For the text-containing cell, return its midpoint in [x, y] coordinate format. 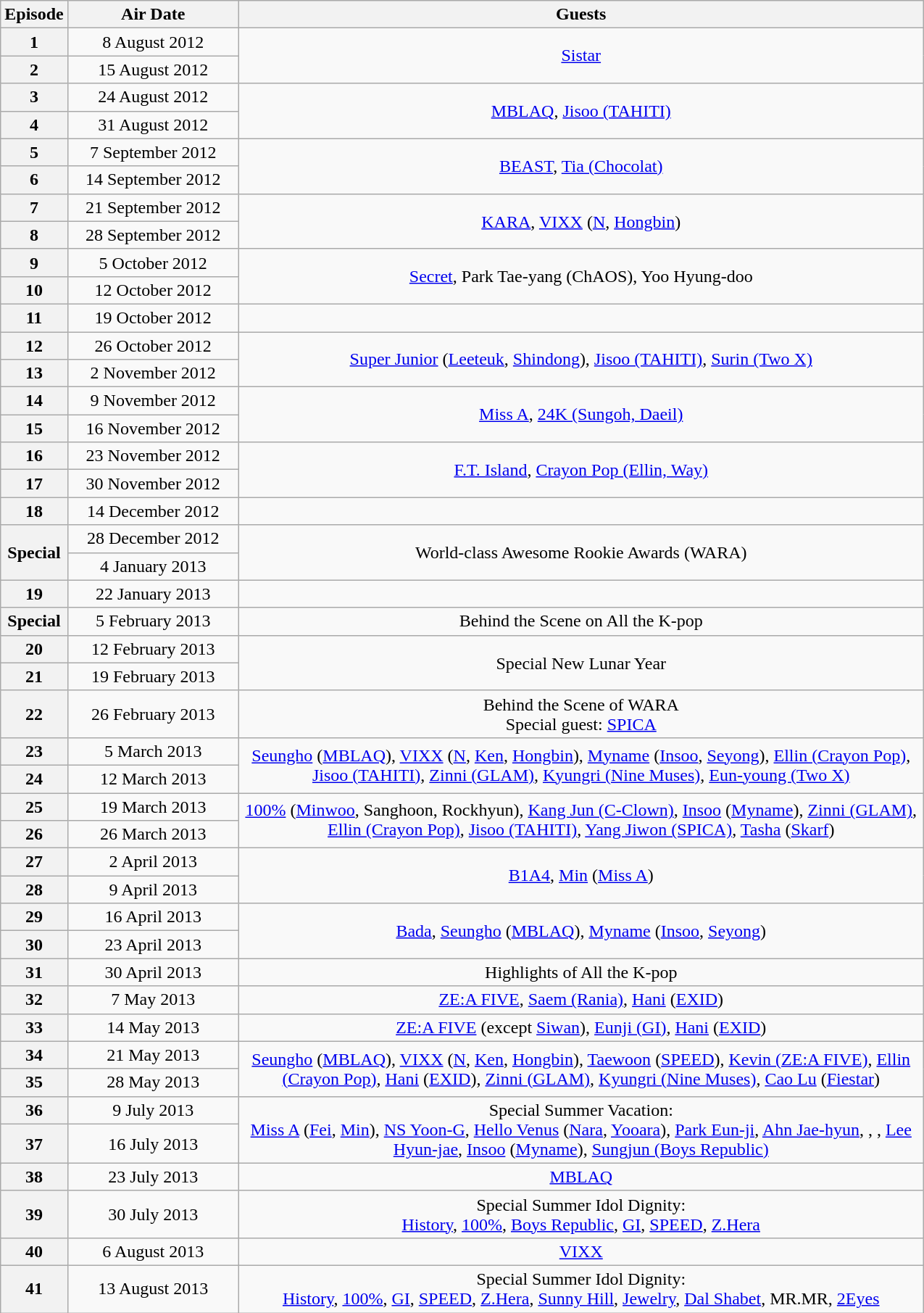
MBLAQ, Jisoo (TAHITI) [581, 111]
2 April 2013 [153, 862]
24 August 2012 [153, 97]
B1A4, Min (Miss A) [581, 876]
31 [34, 972]
14 May 2013 [153, 1027]
14 December 2012 [153, 511]
Air Date [153, 15]
4 [34, 125]
30 November 2012 [153, 484]
Secret, Park Tae-yang (ChAOS), Yoo Hyung-doo [581, 276]
4 January 2013 [153, 566]
14 [34, 401]
27 [34, 862]
28 [34, 890]
22 [34, 713]
23 [34, 751]
9 July 2013 [153, 1110]
9 [34, 262]
16 [34, 456]
5 October 2012 [153, 262]
12 October 2012 [153, 290]
Super Junior (Leeteuk, Shindong), Jisoo (TAHITI), Surin (Two X) [581, 360]
10 [34, 290]
40 [34, 1251]
7 [34, 207]
F.T. Island, Crayon Pop (Ellin, Way) [581, 470]
13 August 2013 [153, 1289]
39 [34, 1214]
Guests [581, 15]
Episode [34, 15]
19 February 2013 [153, 676]
Sistar [581, 56]
5 March 2013 [153, 751]
11 [34, 318]
12 February 2013 [153, 649]
28 December 2012 [153, 539]
World-class Awesome Rookie Awards (WARA) [581, 552]
Highlights of All the K-pop [581, 972]
30 April 2013 [153, 972]
16 July 2013 [153, 1143]
25 [34, 807]
20 [34, 649]
19 October 2012 [153, 318]
28 May 2013 [153, 1082]
14 September 2012 [153, 180]
7 May 2013 [153, 1000]
3 [34, 97]
16 November 2012 [153, 428]
ZE:A FIVE (except Siwan), Eunji (GI), Hani (EXID) [581, 1027]
MBLAQ [581, 1177]
30 [34, 945]
17 [34, 484]
Behind the Scene of WARASpecial guest: SPICA [581, 713]
8 August 2012 [153, 42]
34 [34, 1055]
22 January 2013 [153, 594]
12 [34, 346]
21 [34, 676]
26 February 2013 [153, 713]
5 [34, 152]
37 [34, 1143]
12 March 2013 [153, 779]
36 [34, 1110]
19 March 2013 [153, 807]
15 [34, 428]
2 [34, 70]
32 [34, 1000]
Special Summer Idol Dignity:History, 100%, GI, SPEED, Z.Hera, Sunny Hill, Jewelry, Dal Shabet, MR.MR, 2Eyes [581, 1289]
VIXX [581, 1251]
Special New Lunar Year [581, 663]
24 [34, 779]
21 May 2013 [153, 1055]
35 [34, 1082]
Behind the Scene on All the K-pop [581, 621]
7 September 2012 [153, 152]
Bada, Seungho (MBLAQ), Myname (Insoo, Seyong) [581, 931]
31 August 2012 [153, 125]
BEAST, Tia (Chocolat) [581, 166]
41 [34, 1289]
23 April 2013 [153, 945]
Miss A, 24K (Sungoh, Daeil) [581, 415]
KARA, VIXX (N, Hongbin) [581, 221]
23 November 2012 [153, 456]
30 July 2013 [153, 1214]
6 [34, 180]
9 April 2013 [153, 890]
16 April 2013 [153, 917]
28 September 2012 [153, 235]
ZE:A FIVE, Saem (Rania), Hani (EXID) [581, 1000]
26 October 2012 [153, 346]
19 [34, 594]
2 November 2012 [153, 373]
15 August 2012 [153, 70]
23 July 2013 [153, 1177]
6 August 2013 [153, 1251]
33 [34, 1027]
29 [34, 917]
Special Summer Idol Dignity:History, 100%, Boys Republic, GI, SPEED, Z.Hera [581, 1214]
26 [34, 834]
8 [34, 235]
5 February 2013 [153, 621]
38 [34, 1177]
18 [34, 511]
13 [34, 373]
21 September 2012 [153, 207]
1 [34, 42]
9 November 2012 [153, 401]
26 March 2013 [153, 834]
